Search for the cell housing the specified text and yield its [x, y] center coordinate. 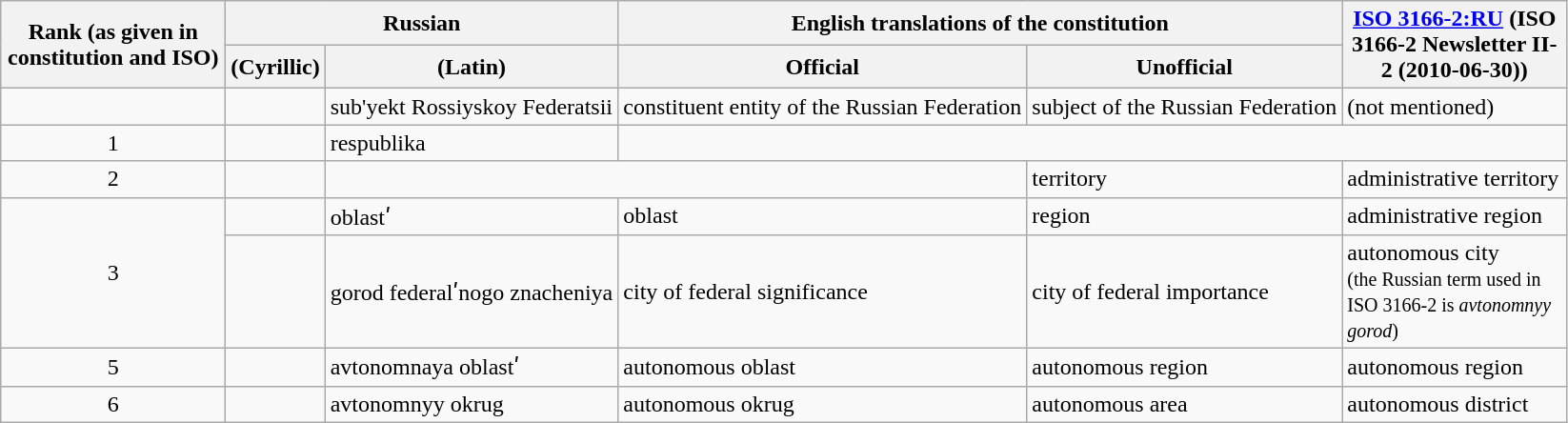
oblastʹ [472, 216]
Russian [422, 23]
English translations of the constitution [980, 23]
autonomous city(the Russian term used in ISO 3166-2 is avtonomnyy gorod) [1455, 292]
(Latin) [472, 67]
autonomous oblast [823, 368]
gorod federalʹnogo znacheniya [472, 292]
6 [113, 404]
subject of the Russian Federation [1185, 107]
autonomous district [1455, 404]
autonomous okrug [823, 404]
5 [113, 368]
city of federal significance [823, 292]
administrative region [1455, 216]
autonomous area [1185, 404]
constituent entity of the Russian Federation [823, 107]
ISO 3166-2:RU (ISO 3166-2 Newsletter II-2 (2010-06-30)) [1455, 45]
(not mentioned) [1455, 107]
respublika [472, 143]
territory [1185, 179]
avtonomnyy okrug [472, 404]
1 [113, 143]
oblast [823, 216]
Rank (as given in constitution and ISO) [113, 45]
avtonomnaya oblastʹ [472, 368]
Unofficial [1185, 67]
3 [113, 272]
city of federal importance [1185, 292]
sub'yekt Rossiyskoy Federatsii [472, 107]
administrative territory [1455, 179]
2 [113, 179]
region [1185, 216]
(Cyrillic) [275, 67]
Official [823, 67]
